Output the (X, Y) coordinate of the center of the cell containing the given text.  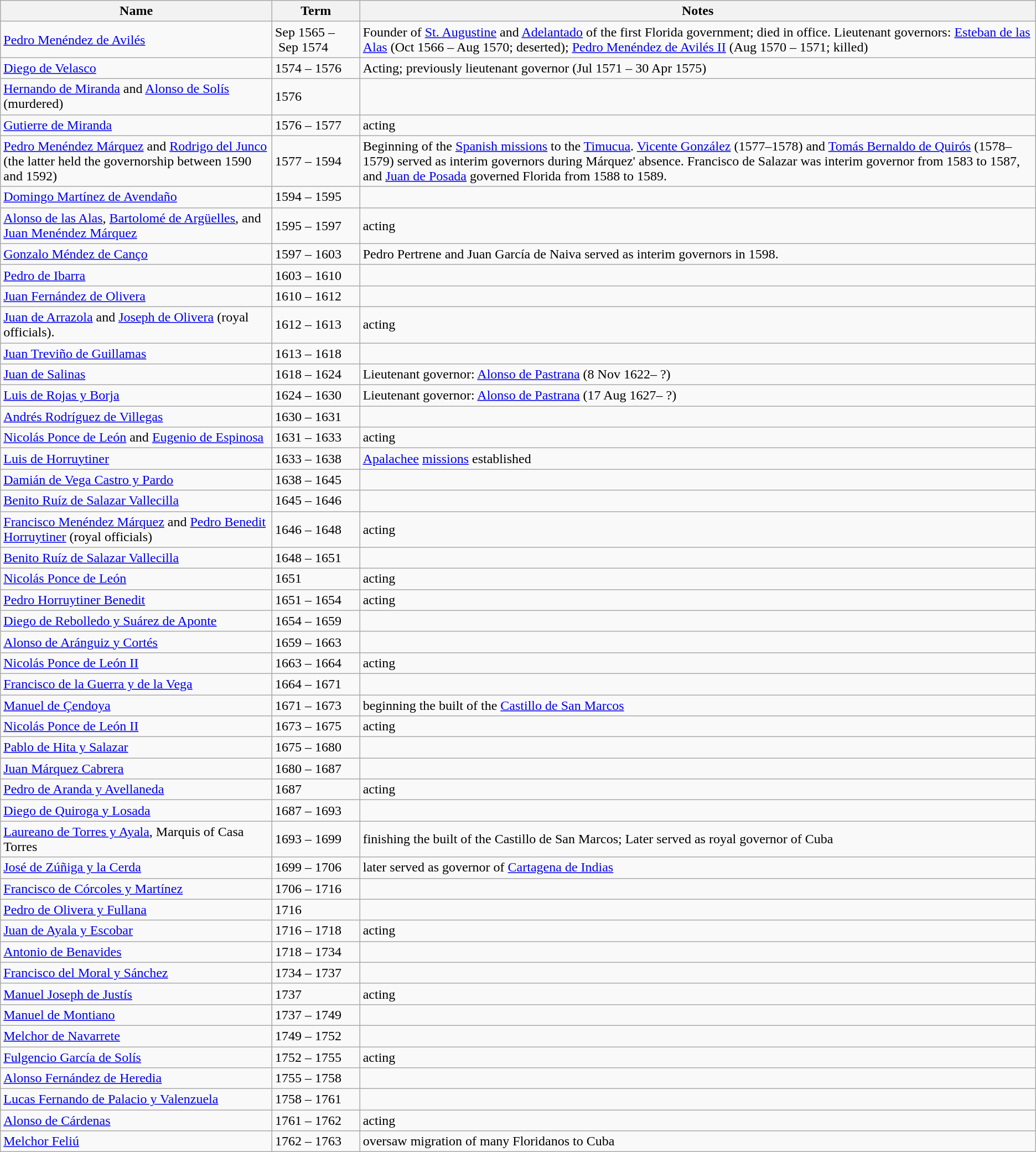
Melchor Feliú (136, 1141)
Alonso de Cárdenas (136, 1120)
Diego de Rebolledo y Suárez de Aponte (136, 621)
Pedro Pertrene and Juan García de Naiva served as interim governors in 1598. (697, 254)
Diego de Quiroga y Losada (136, 811)
1576 – 1577 (315, 125)
Francisco del Moral y Sánchez (136, 973)
Sep 1565 – Sep 1574 (315, 40)
Damián de Vega Castro y Pardo (136, 480)
1638 – 1645 (315, 480)
1633 – 1638 (315, 459)
1648 – 1651 (315, 558)
Pedro Menéndez de Avilés (136, 40)
Diego de Velasco (136, 68)
beginning the built of the Castillo de San Marcos (697, 705)
Manuel de Montiano (136, 1015)
Juan de Ayala y Escobar (136, 931)
1651 (315, 579)
Nicolás Ponce de León and Eugenio de Espinosa (136, 438)
Alonso de las Alas, Bartolomé de Argüelles, and Juan Menéndez Márquez (136, 226)
1645 – 1646 (315, 501)
Lieutenant governor: Alonso de Pastrana (8 Nov 1622– ?) (697, 375)
1716 (315, 910)
1673 – 1675 (315, 727)
1595 – 1597 (315, 226)
1624 – 1630 (315, 396)
1718 – 1734 (315, 952)
1680 – 1687 (315, 769)
1664 – 1671 (315, 684)
1737 – 1749 (315, 1015)
1603 – 1610 (315, 275)
1762 – 1763 (315, 1141)
1618 – 1624 (315, 375)
Pedro de Aranda y Avellaneda (136, 790)
Fulgencio García de Solís (136, 1057)
1651 – 1654 (315, 600)
1671 – 1673 (315, 705)
Juan de Salinas (136, 375)
Term (315, 11)
Luis de Rojas y Borja (136, 396)
1613 – 1618 (315, 354)
Melchor de Navarrete (136, 1036)
oversaw migration of many Floridanos to Cuba (697, 1141)
Juan de Arrazola and Joseph de Olivera (royal officials). (136, 324)
1574 – 1576 (315, 68)
finishing the built of the Castillo de San Marcos; Later served as royal governor of Cuba (697, 839)
Juan Márquez Cabrera (136, 769)
1675 – 1680 (315, 748)
Pedro de Ibarra (136, 275)
1630 – 1631 (315, 417)
1752 – 1755 (315, 1057)
Gutierre de Miranda (136, 125)
1610 – 1612 (315, 296)
Hernando de Miranda and Alonso de Solís (murdered) (136, 96)
later served as governor of Cartagena de Indias (697, 868)
Luis de Horruytiner (136, 459)
Manuel de Çendoya (136, 705)
Pedro de Olivera y Fullana (136, 910)
Pedro Menéndez Márquez and Rodrigo del Junco (the latter held the governorship between 1590 and 1592) (136, 161)
José de Zúñiga y la Cerda (136, 868)
1716 – 1718 (315, 931)
Apalachee missions established (697, 459)
1734 – 1737 (315, 973)
1749 – 1752 (315, 1036)
Francisco Menéndez Márquez and Pedro Benedit Horruytiner (royal officials) (136, 529)
1693 – 1699 (315, 839)
1755 – 1758 (315, 1078)
1706 – 1716 (315, 889)
Pedro Horruytiner Benedit (136, 600)
Juan Fernández de Olivera (136, 296)
Lieutenant governor: Alonso de Pastrana (17 Aug 1627– ?) (697, 396)
1597 – 1603 (315, 254)
Alonso de Aránguiz y Cortés (136, 642)
Pablo de Hita y Salazar (136, 748)
Manuel Joseph de Justís (136, 994)
Francisco de Córcoles y Martínez (136, 889)
1631 – 1633 (315, 438)
1577 – 1594 (315, 161)
1758 – 1761 (315, 1099)
1576 (315, 96)
1659 – 1663 (315, 642)
1761 – 1762 (315, 1120)
Laureano de Torres y Ayala, Marquis of Casa Torres (136, 839)
1646 – 1648 (315, 529)
Acting; previously lieutenant governor (Jul 1571 – 30 Apr 1575) (697, 68)
1737 (315, 994)
1612 – 1613 (315, 324)
1687 (315, 790)
Nicolás Ponce de León (136, 579)
Juan Treviño de Guillamas (136, 354)
1699 – 1706 (315, 868)
Gonzalo Méndez de Canço (136, 254)
Domingo Martínez de Avendaño (136, 197)
1663 – 1664 (315, 663)
Antonio de Benavides (136, 952)
Andrés Rodríguez de Villegas (136, 417)
Name (136, 11)
Notes (697, 11)
1654 – 1659 (315, 621)
Alonso Fernández de Heredia (136, 1078)
1687 – 1693 (315, 811)
Lucas Fernando de Palacio y Valenzuela (136, 1099)
1594 – 1595 (315, 197)
Francisco de la Guerra y de la Vega (136, 684)
